Detect which cell encompasses the target text, then output its [X, Y] center coordinate. 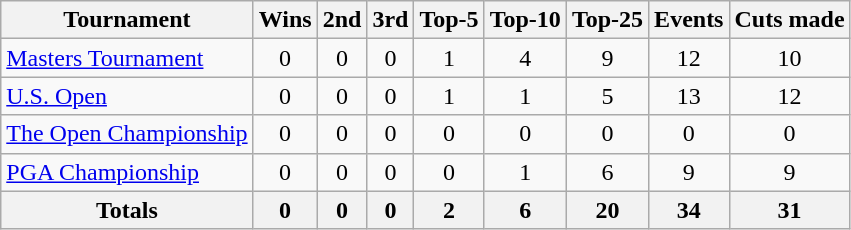
5 [607, 96]
13 [689, 96]
34 [689, 210]
3rd [390, 20]
Top-25 [607, 20]
Events [689, 20]
2 [449, 210]
Top-5 [449, 20]
Tournament [127, 20]
The Open Championship [127, 134]
Cuts made [790, 20]
4 [525, 58]
U.S. Open [127, 96]
Top-10 [525, 20]
20 [607, 210]
31 [790, 210]
Masters Tournament [127, 58]
10 [790, 58]
2nd [342, 20]
Totals [127, 210]
Wins [285, 20]
PGA Championship [127, 172]
